Detect which cell encompasses the target text, then output its (X, Y) center coordinate. 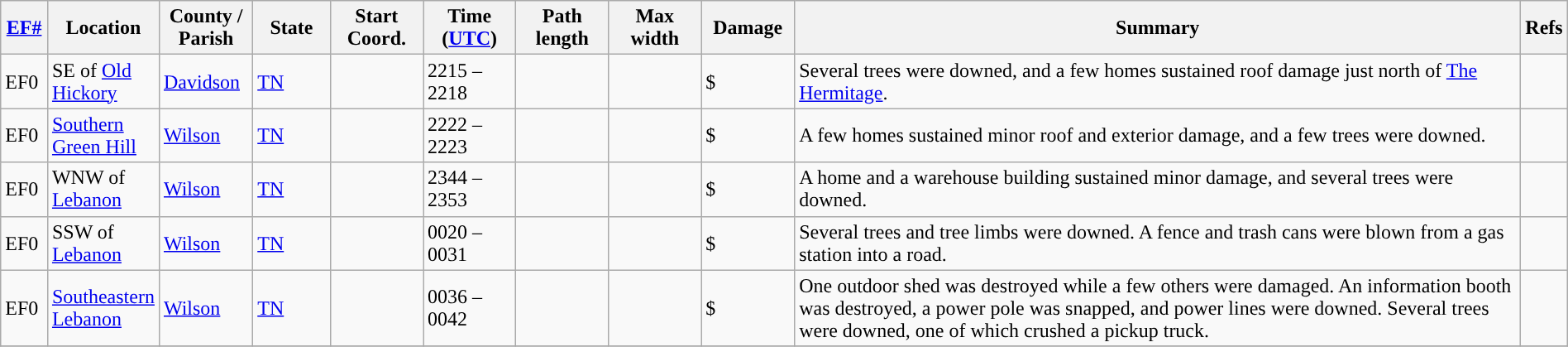
Several trees were downed, and a few homes sustained roof damage just north of The Hermitage. (1158, 81)
Path length (562, 28)
A few homes sustained minor roof and exterior damage, and a few trees were downed. (1158, 136)
SE of Old Hickory (103, 81)
SSW of Lebanon (103, 243)
2222 – 2223 (470, 136)
Summary (1158, 28)
Time (UTC) (470, 28)
2344 – 2353 (470, 189)
Southern Green Hill (103, 136)
2215 – 2218 (470, 81)
County / Parish (205, 28)
Several trees and tree limbs were downed. A fence and trash cans were blown from a gas station into a road. (1158, 243)
Refs (1544, 28)
Damage (748, 28)
Max width (655, 28)
Start Coord. (376, 28)
EF# (25, 28)
WNW of Lebanon (103, 189)
Location (103, 28)
State (291, 28)
0020 – 0031 (470, 243)
Davidson (205, 81)
0036 – 0042 (470, 308)
Southeastern Lebanon (103, 308)
A home and a warehouse building sustained minor damage, and several trees were downed. (1158, 189)
